Scan for the cell matching the given text and deliver its [X, Y] coordinate at center. 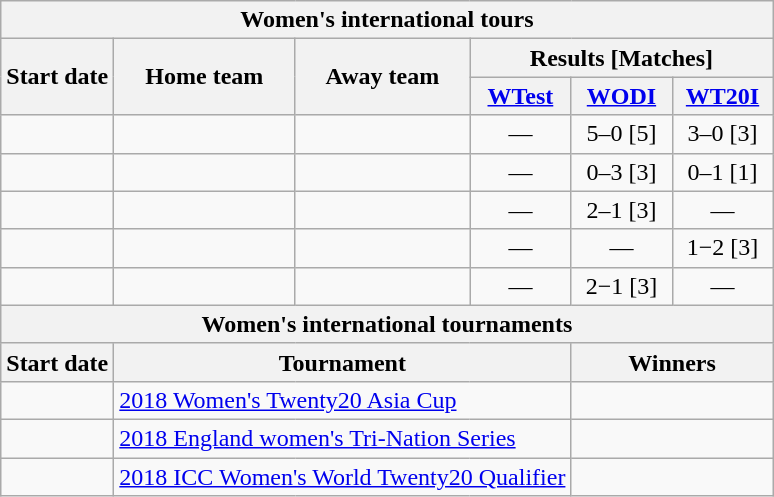
WT20I [722, 96]
0–3 [3] [622, 172]
2−1 [3] [622, 286]
WODI [622, 96]
5–0 [5] [622, 134]
2018 England women's Tri-Nation Series [342, 438]
3–0 [3] [722, 134]
Away team [382, 77]
2018 ICC Women's World Twenty20 Qualifier [342, 477]
2–1 [3] [622, 210]
Winners [672, 362]
Results [Matches] [622, 58]
2018 Women's Twenty20 Asia Cup [342, 400]
Tournament [342, 362]
WTest [520, 96]
Women's international tours [387, 20]
Women's international tournaments [387, 324]
1−2 [3] [722, 248]
Home team [204, 77]
0–1 [1] [722, 172]
